Extract the (X, Y) coordinate from the center of the cell holding the provided text.  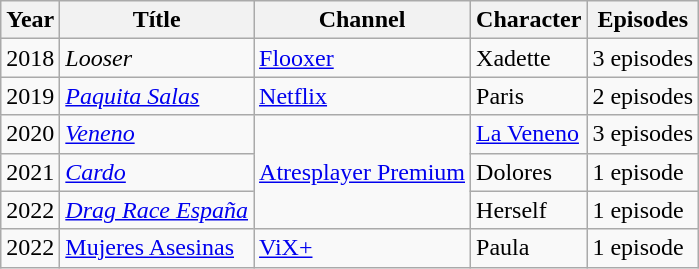
ViX+ (362, 248)
Veneno (157, 134)
Paula (529, 248)
2 episodes (643, 96)
La Veneno (529, 134)
Mujeres Asesinas (157, 248)
Atresplayer Premium (362, 172)
Year (30, 20)
Títle (157, 20)
Paris (529, 96)
Episodes (643, 20)
2018 (30, 58)
Dolores (529, 172)
2019 (30, 96)
Looser (157, 58)
2021 (30, 172)
Character (529, 20)
Herself (529, 210)
Netflix (362, 96)
Drag Race España (157, 210)
Flooxer (362, 58)
Xadette (529, 58)
2020 (30, 134)
Channel (362, 20)
Paquita Salas (157, 96)
Cardo (157, 172)
